Detect which cell encompasses the target text, then output its (X, Y) center coordinate. 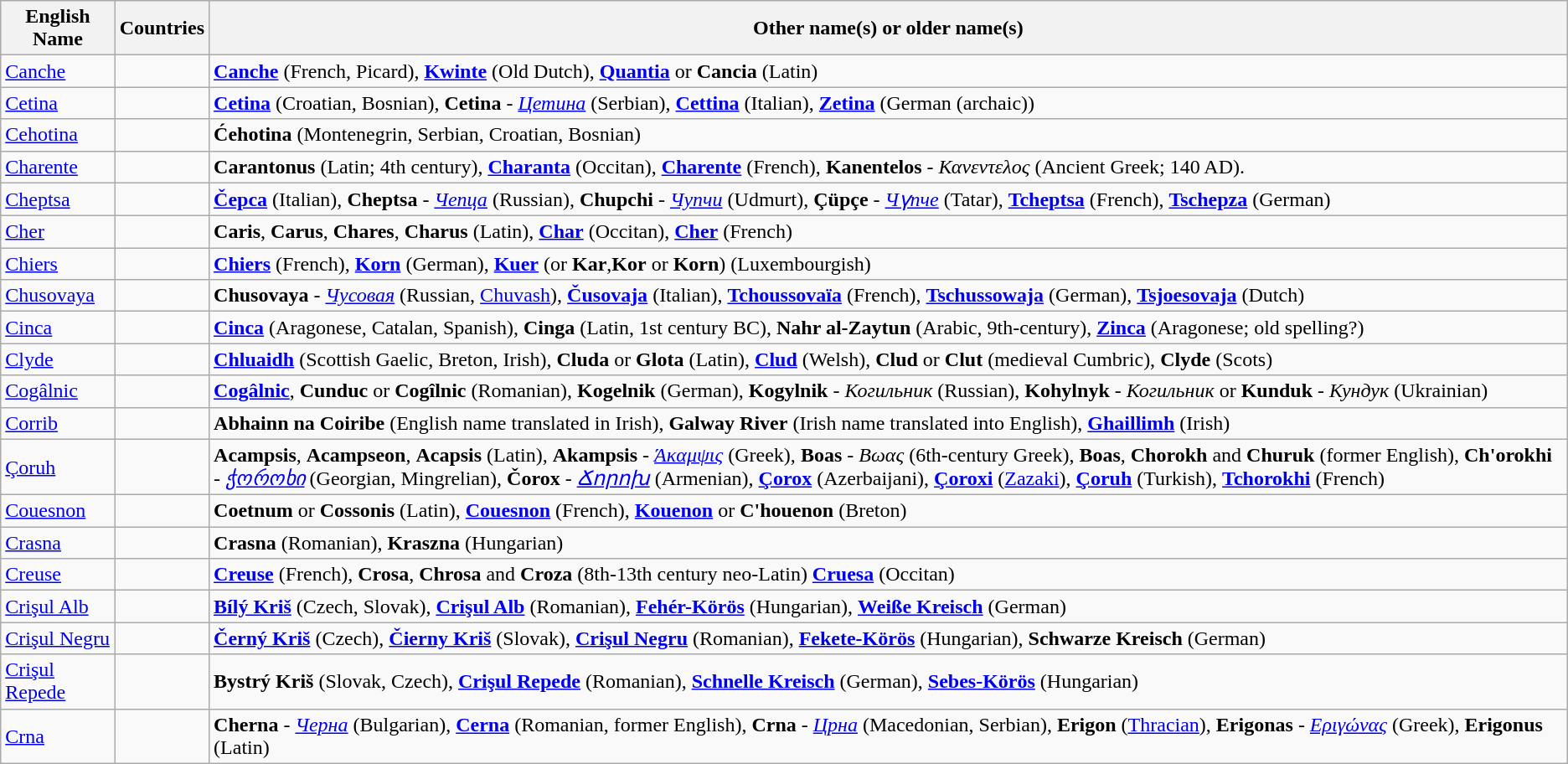
Abhainn na Coiribe (English name translated in Irish), Galway River (Irish name translated into English), Ghaillimh (Irish) (889, 423)
Cinca (Aragonese, Catalan, Spanish), Cinga (Latin, 1st century BC), Nahr al-Zaytun (Arabic, 9th-century), Zinca (Aragonese; old spelling?) (889, 328)
Crişul Negru (58, 638)
Caris, Carus, Chares, Charus (Latin), Char (Occitan), Cher (French) (889, 232)
Crişul Alb (58, 607)
Charente (58, 167)
Černý Kriš (Czech), Čierny Kriš (Slovak), Crişul Negru (Romanian), Fekete-Körös (Hungarian), Schwarze Kreisch (German) (889, 638)
Cogâlnic (58, 391)
Bílý Kriš (Czech, Slovak), Crişul Alb (Romanian), Fehér-Körös (Hungarian), Weiße Kreisch (German) (889, 607)
English Name (58, 28)
Creuse (French), Crosa, Chrosa and Croza (8th-13th century neo-Latin) Cruesa (Occitan) (889, 575)
Bystrý Kriš (Slovak, Czech), Crişul Repede (Romanian), Schnelle Kreisch (German), Sebes-Körös (Hungarian) (889, 682)
Cheptsa (58, 199)
Corrib (58, 423)
Çoruh (58, 467)
Other name(s) or older name(s) (889, 28)
Ćehotina (Montenegrin, Serbian, Croatian, Bosnian) (889, 135)
Carantonus (Latin; 4th century), Charanta (Occitan), Charente (French), Kanentelos - Κανεντελος (Ancient Greek; 140 AD). (889, 167)
Chluaidh (Scottish Gaelic, Breton, Irish), Cluda or Glota (Latin), Clud (Welsh), Clud or Clut (medieval Cumbric), Clyde (Scots) (889, 359)
Chusovaya - Чусовая (Russian, Chuvash), Čusovaja (Italian), Tchoussovaïa (French), Tschussowaja (German), Tsjoesovaja (Dutch) (889, 296)
Countries (162, 28)
Crasna (Romanian), Kraszna (Hungarian) (889, 543)
Couesnon (58, 511)
Cehotina (58, 135)
Crişul Repede (58, 682)
Creuse (58, 575)
Clyde (58, 359)
Canche (French, Picard), Kwinte (Old Dutch), Quantia or Cancia (Latin) (889, 71)
Cher (58, 232)
Chiers (58, 264)
Chusovaya (58, 296)
Cetina (58, 103)
Cogâlnic, Cunduc or Cogîlnic (Romanian), Kogelnik (German), Kogylnik - Когильник (Russian), Kohylnyk - Когильник or Kunduk - Кундук (Ukrainian) (889, 391)
Čepca (Italian), Cheptsa - Чепца (Russian), Chupchi - Чупчи (Udmurt), Çüpçe - Чүпче (Tatar), Tcheptsa (French), Tschepza (German) (889, 199)
Coetnum or Cossonis (Latin), Couesnon (French), Kouenon or C'houenon (Breton) (889, 511)
Cetina (Croatian, Bosnian), Cetina - Цетина (Serbian), Cettina (Italian), Zetina (German (archaic)) (889, 103)
Cinca (58, 328)
Canche (58, 71)
Crasna (58, 543)
Crna (58, 736)
Chiers (French), Korn (German), Kuer (or Kar,Kor or Korn) (Luxembourgish) (889, 264)
